Determine the (x, y) coordinate at the center of the cell enclosing the given text.  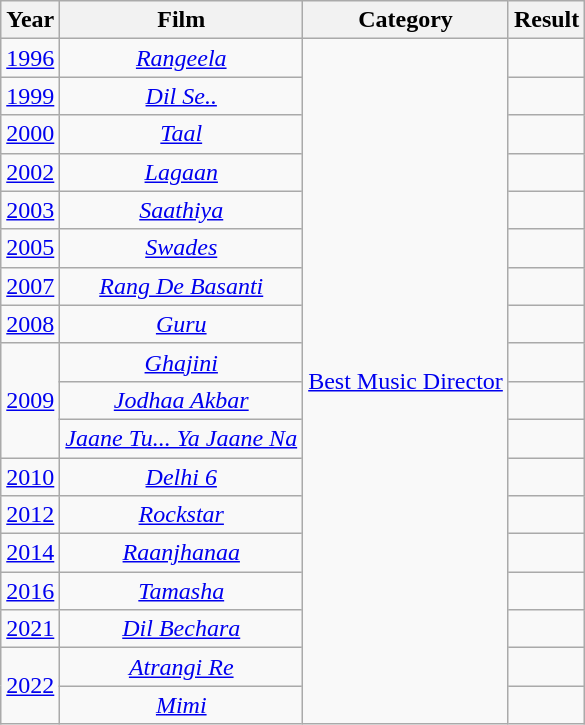
Swades (182, 248)
2007 (30, 286)
2021 (30, 629)
Dil Se.. (182, 96)
Saathiya (182, 210)
Film (182, 20)
2008 (30, 324)
2010 (30, 477)
2012 (30, 515)
Ghajini (182, 362)
Dil Bechara (182, 629)
Guru (182, 324)
2002 (30, 172)
Delhi 6 (182, 477)
Mimi (182, 705)
Year (30, 20)
Lagaan (182, 172)
1999 (30, 96)
Best Music Director (406, 382)
1996 (30, 58)
Result (546, 20)
2009 (30, 400)
Raanjhanaa (182, 553)
2000 (30, 134)
Category (406, 20)
Rang De Basanti (182, 286)
2016 (30, 591)
2005 (30, 248)
2022 (30, 686)
2003 (30, 210)
Atrangi Re (182, 667)
Rockstar (182, 515)
Rangeela (182, 58)
Jaane Tu... Ya Jaane Na (182, 438)
Taal (182, 134)
2014 (30, 553)
Jodhaa Akbar (182, 400)
Tamasha (182, 591)
